Output the [X, Y] coordinate of the center of the cell containing the given text.  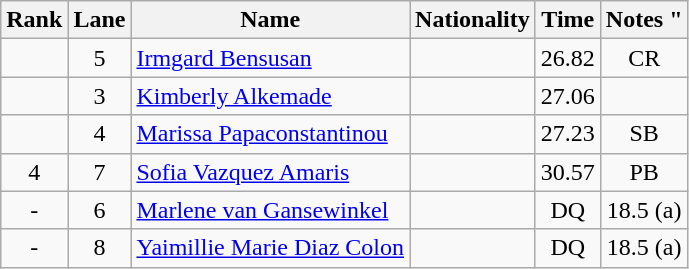
27.23 [568, 134]
CR [644, 58]
PB [644, 172]
7 [100, 172]
5 [100, 58]
27.06 [568, 96]
Marlene van Gansewinkel [270, 210]
Lane [100, 20]
30.57 [568, 172]
Yaimillie Marie Diaz Colon [270, 248]
Nationality [473, 20]
Name [270, 20]
8 [100, 248]
26.82 [568, 58]
Marissa Papaconstantinou [270, 134]
SB [644, 134]
6 [100, 210]
Irmgard Bensusan [270, 58]
Sofia Vazquez Amaris [270, 172]
Time [568, 20]
Kimberly Alkemade [270, 96]
Notes " [644, 20]
3 [100, 96]
Rank [34, 20]
